Capture the cell that displays the provided text and extract its (X, Y) central coordinate. 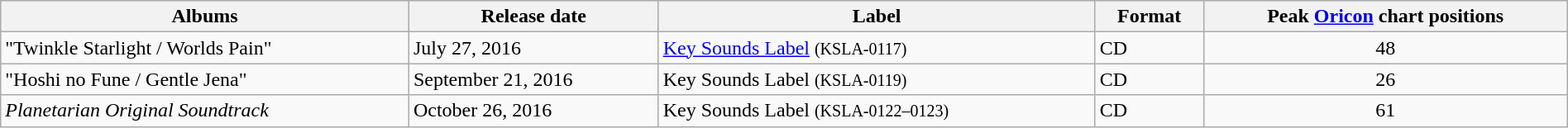
Peak Oricon chart positions (1385, 17)
26 (1385, 79)
61 (1385, 111)
Planetarian Original Soundtrack (205, 111)
September 21, 2016 (533, 79)
Key Sounds Label (KSLA-0117) (877, 48)
Label (877, 17)
Release date (533, 17)
"Hoshi no Fune / Gentle Jena" (205, 79)
Key Sounds Label (KSLA-0122–0123) (877, 111)
"Twinkle Starlight / Worlds Pain" (205, 48)
Format (1150, 17)
July 27, 2016 (533, 48)
Key Sounds Label (KSLA-0119) (877, 79)
Albums (205, 17)
48 (1385, 48)
October 26, 2016 (533, 111)
